Scan for the cell matching the given text and deliver its (X, Y) coordinate at center. 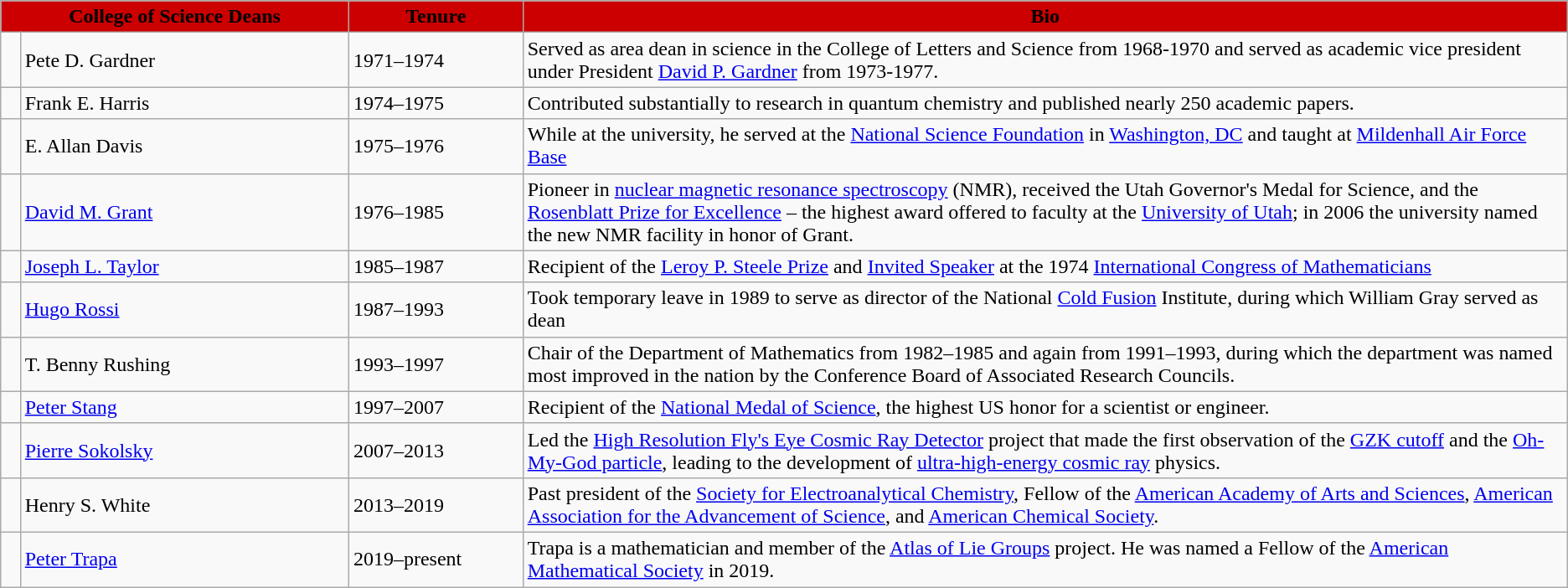
Joseph L. Taylor (184, 266)
Pete D. Gardner (184, 60)
David M. Grant (184, 212)
Bio (1045, 17)
Recipient of the Leroy P. Steele Prize and Invited Speaker at the 1974 International Congress of Mathematicians (1045, 266)
Henry S. White (184, 504)
T. Benny Rushing (184, 364)
1971–1974 (436, 60)
College of Science Deans (175, 17)
1985–1987 (436, 266)
Trapa is a mathematician and member of the Atlas of Lie Groups project. He was named a Fellow of the American Mathematical Society in 2019. (1045, 560)
Took temporary leave in 1989 to serve as director of the National Cold Fusion Institute, during which William Gray served as dean (1045, 310)
Peter Trapa (184, 560)
E. Allan Davis (184, 146)
1997–2007 (436, 407)
1987–1993 (436, 310)
2013–2019 (436, 504)
While at the university, he served at the National Science Foundation in Washington, DC and taught at Mildenhall Air Force Base (1045, 146)
1974–1975 (436, 103)
Recipient of the National Medal of Science, the highest US honor for a scientist or engineer. (1045, 407)
1993–1997 (436, 364)
Frank E. Harris (184, 103)
Pierre Sokolsky (184, 451)
1976–1985 (436, 212)
2019–present (436, 560)
1975–1976 (436, 146)
2007–2013 (436, 451)
Hugo Rossi (184, 310)
Tenure (436, 17)
Peter Stang (184, 407)
Contributed substantially to research in quantum chemistry and published nearly 250 academic papers. (1045, 103)
